Pinpoint the cell where the given text exists, returning its (x, y) midpoint coordinate. 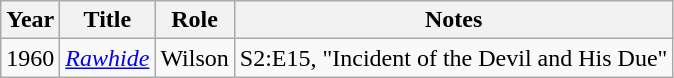
Notes (454, 20)
S2:E15, "Incident of the Devil and His Due" (454, 58)
Role (194, 20)
Rawhide (108, 58)
1960 (30, 58)
Title (108, 20)
Wilson (194, 58)
Year (30, 20)
